Find where the given text appears and provide that cell's center as [x, y] coordinate. 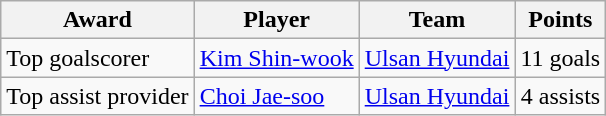
Team [437, 20]
Player [276, 20]
Award [98, 20]
Choi Jae-soo [276, 96]
4 assists [560, 96]
Points [560, 20]
Top assist provider [98, 96]
Top goalscorer [98, 58]
11 goals [560, 58]
Kim Shin-wook [276, 58]
